Determine the [x, y] coordinate at the center of the cell enclosing the given text.  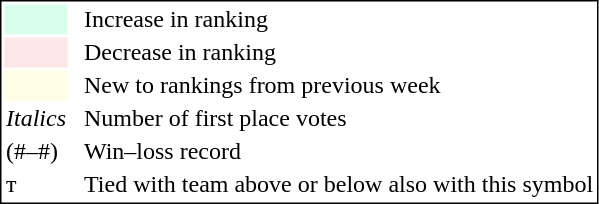
т [36, 185]
Decrease in ranking [338, 53]
(#–#) [36, 151]
Tied with team above or below also with this symbol [338, 185]
New to rankings from previous week [338, 85]
Italics [36, 119]
Win–loss record [338, 151]
Increase in ranking [338, 19]
Number of first place votes [338, 119]
